Pinpoint the cell where the given text exists, returning its (x, y) midpoint coordinate. 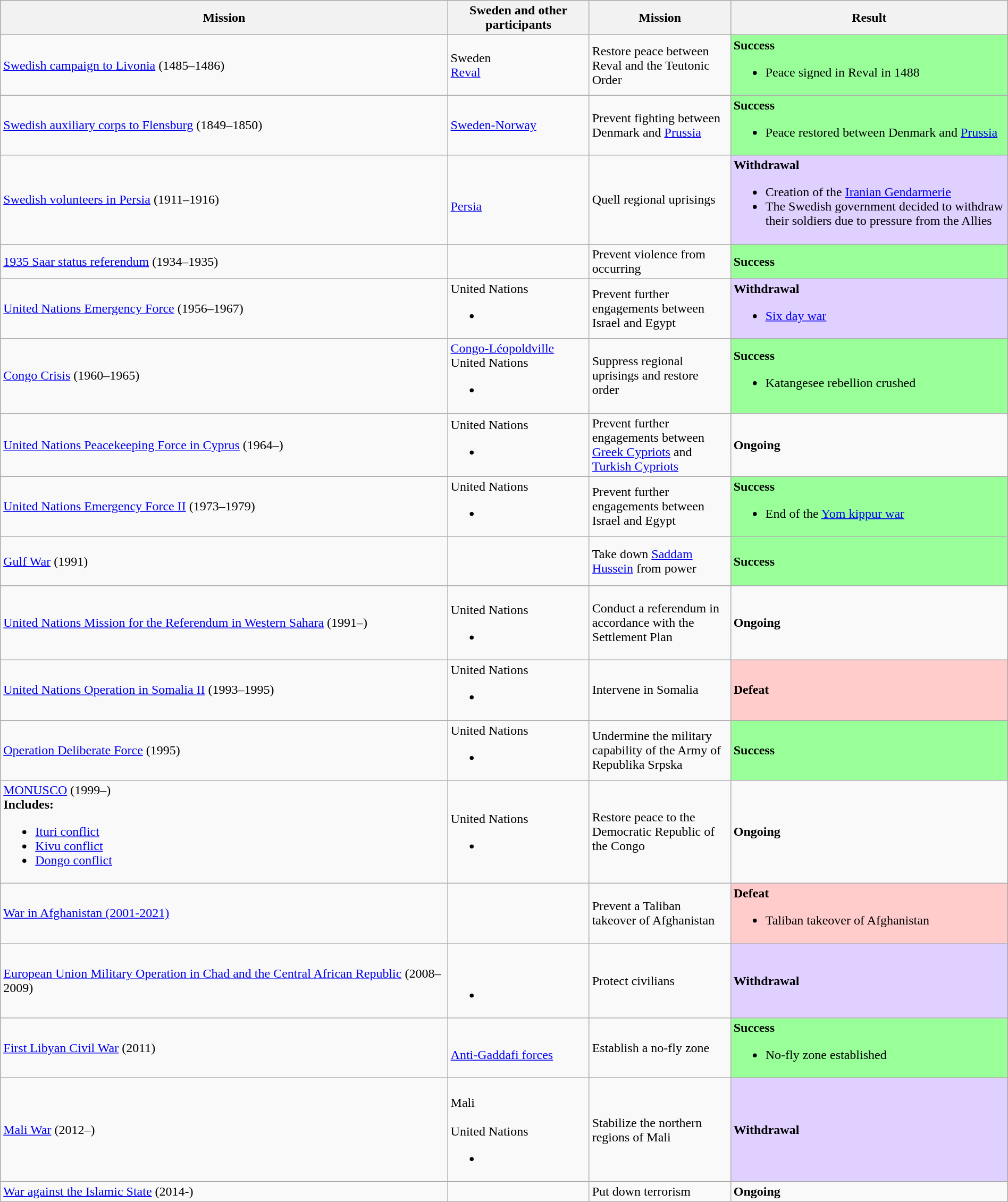
Establish a no-fly zone (660, 1048)
United Nations Peacekeeping Force in Cyprus (1964–) (224, 444)
United Nations Emergency Force (1956–1967) (224, 308)
Operation Deliberate Force (1995) (224, 750)
Prevent fighting between Denmark and Prussia (660, 125)
Defeat (869, 690)
Swedish campaign to Livonia (1485–1486) (224, 65)
Suppress regional uprisings and restore order (660, 376)
Prevent a Taliban takeover of Afghanistan (660, 913)
First Libyan Civil War (2011) (224, 1048)
MONUSCO (1999–)Includes:Ituri conflictKivu conflictDongo conflict (224, 832)
SuccessPeace signed in Reval in 1488 (869, 65)
Prevent violence from occurring (660, 262)
Prevent further engagements between Greek Cypriots and Turkish Cypriots (660, 444)
Conduct a referendum in accordance with the Settlement Plan (660, 623)
Swedish volunteers in Persia (1911–1916) (224, 200)
SuccessPeace restored between Denmark and Prussia (869, 125)
Congo-Léopoldville United Nations (518, 376)
Congo Crisis (1960–1965) (224, 376)
United Nations Emergency Force II (1973–1979) (224, 506)
Result (869, 18)
European Union Military Operation in Chad and the Central African Republic (2008–2009) (224, 981)
Restore peace to the Democratic Republic of the Congo (660, 832)
Persia (518, 200)
Gulf War (1991) (224, 561)
Undermine the military capability of the Army of Republika Srpska (660, 750)
Take down Saddam Hussein from power (660, 561)
Anti-Gaddafi forces (518, 1048)
1935 Saar status referendum (1934–1935) (224, 262)
Protect civilians (660, 981)
Intervene in Somalia (660, 690)
WithdrawalSix day war (869, 308)
Mali War (2012–) (224, 1130)
Sweden Reval (518, 65)
Stabilize the northern regions of Mali (660, 1130)
Swedish auxiliary corps to Flensburg (1849–1850) (224, 125)
DefeatTaliban takeover of Afghanistan (869, 913)
United Nations Operation in Somalia II (1993–1995) (224, 690)
Sweden and other participants (518, 18)
WithdrawalCreation of the Iranian GendarmerieThe Swedish government decided to withdraw their soldiers due to pressure from the Allies (869, 200)
SuccessNo-fly zone established (869, 1048)
United Nations Mission for the Referendum in Western Sahara (1991–) (224, 623)
SuccessKatangesee rebellion crushed (869, 376)
Quell regional uprisings (660, 200)
Put down terrorism (660, 1191)
Restore peace between Reval and the Teutonic Order (660, 65)
War in Afghanistan (2001-2021) (224, 913)
War against the Islamic State (2014-) (224, 1191)
Mali United Nations (518, 1130)
SuccessEnd of the Yom kippur war (869, 506)
Sweden-Norway (518, 125)
